Find where the given text appears and provide that cell's center as (x, y) coordinate. 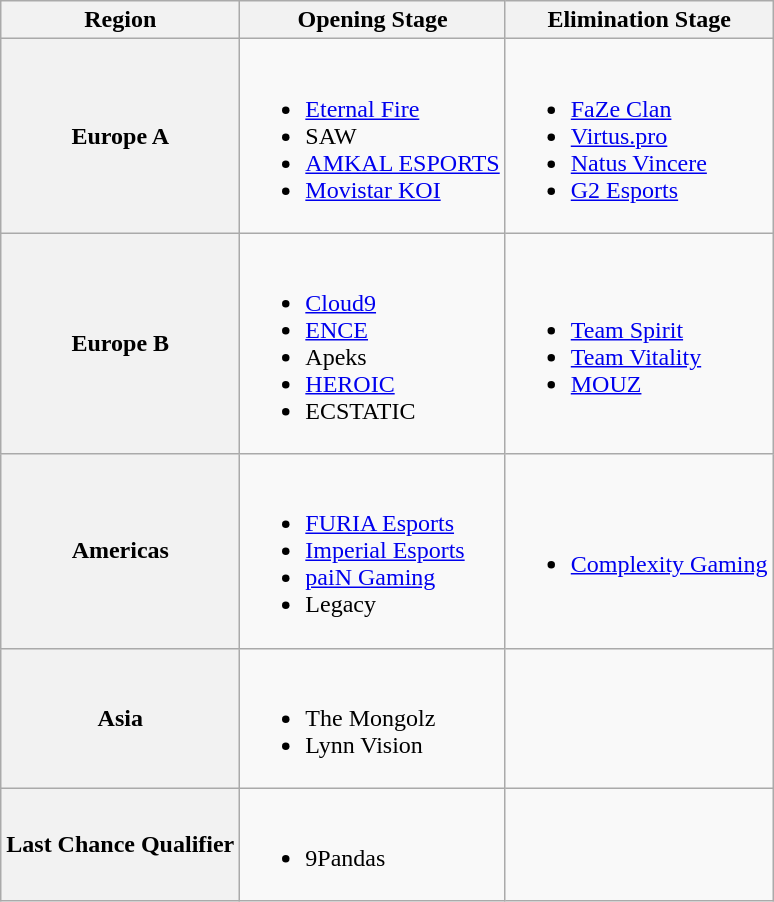
The MongolzLynn Vision (372, 718)
FaZe ClanVirtus.proNatus VincereG2 Esports (639, 136)
Europe A (120, 136)
Region (120, 20)
Americas (120, 551)
Elimination Stage (639, 20)
Team SpiritTeam VitalityMOUZ (639, 344)
Eternal FireSAWAMKAL ESPORTSMovistar KOI (372, 136)
9Pandas (372, 844)
Asia (120, 718)
Cloud9ENCEApeksHEROICECSTATIC (372, 344)
FURIA EsportsImperial EsportspaiN GamingLegacy (372, 551)
Opening Stage (372, 20)
Last Chance Qualifier (120, 844)
Complexity Gaming (639, 551)
Europe B (120, 344)
